For the text-containing cell, return its midpoint in [X, Y] coordinate format. 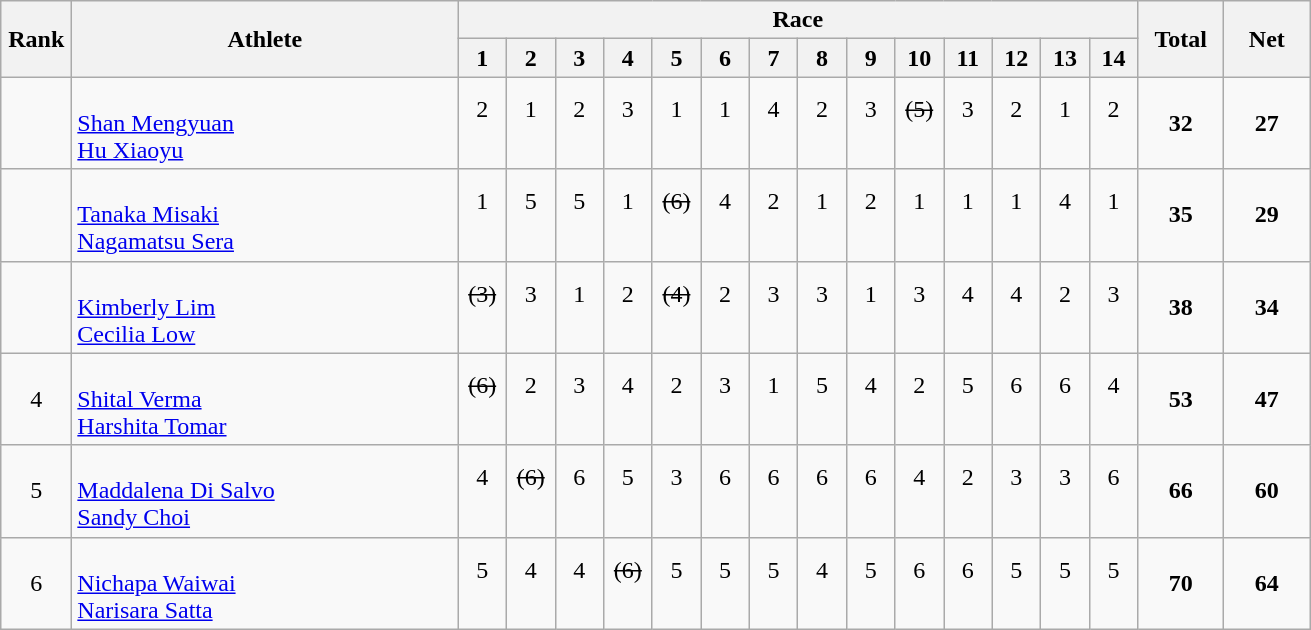
12 [1016, 58]
60 [1267, 491]
70 [1181, 583]
Athlete [265, 39]
(3) [482, 307]
Total [1181, 39]
11 [968, 58]
47 [1267, 399]
Tanaka MisakiNagamatsu Sera [265, 215]
(4) [676, 307]
8 [822, 58]
(5) [920, 123]
Shan MengyuanHu Xiaoyu [265, 123]
Net [1267, 39]
Race [798, 20]
34 [1267, 307]
Rank [36, 39]
Maddalena Di SalvoSandy Choi [265, 491]
53 [1181, 399]
Kimberly LimCecilia Low [265, 307]
38 [1181, 307]
14 [1114, 58]
13 [1066, 58]
32 [1181, 123]
66 [1181, 491]
35 [1181, 215]
Shital VermaHarshita Tomar [265, 399]
29 [1267, 215]
27 [1267, 123]
10 [920, 58]
7 [774, 58]
9 [870, 58]
64 [1267, 583]
Nichapa WaiwaiNarisara Satta [265, 583]
